For the text-containing cell, return its midpoint in (x, y) coordinate format. 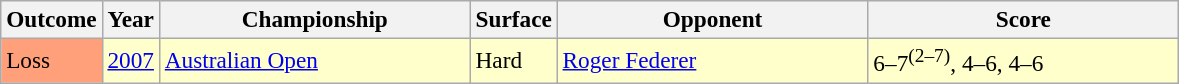
Opponent (712, 19)
Outcome (52, 19)
Loss (52, 60)
Roger Federer (712, 60)
2007 (130, 60)
6–7(2–7), 4–6, 4–6 (1024, 60)
Hard (514, 60)
Year (130, 19)
Score (1024, 19)
Australian Open (314, 60)
Surface (514, 19)
Championship (314, 19)
